Search for the cell housing the specified text and yield its (X, Y) center coordinate. 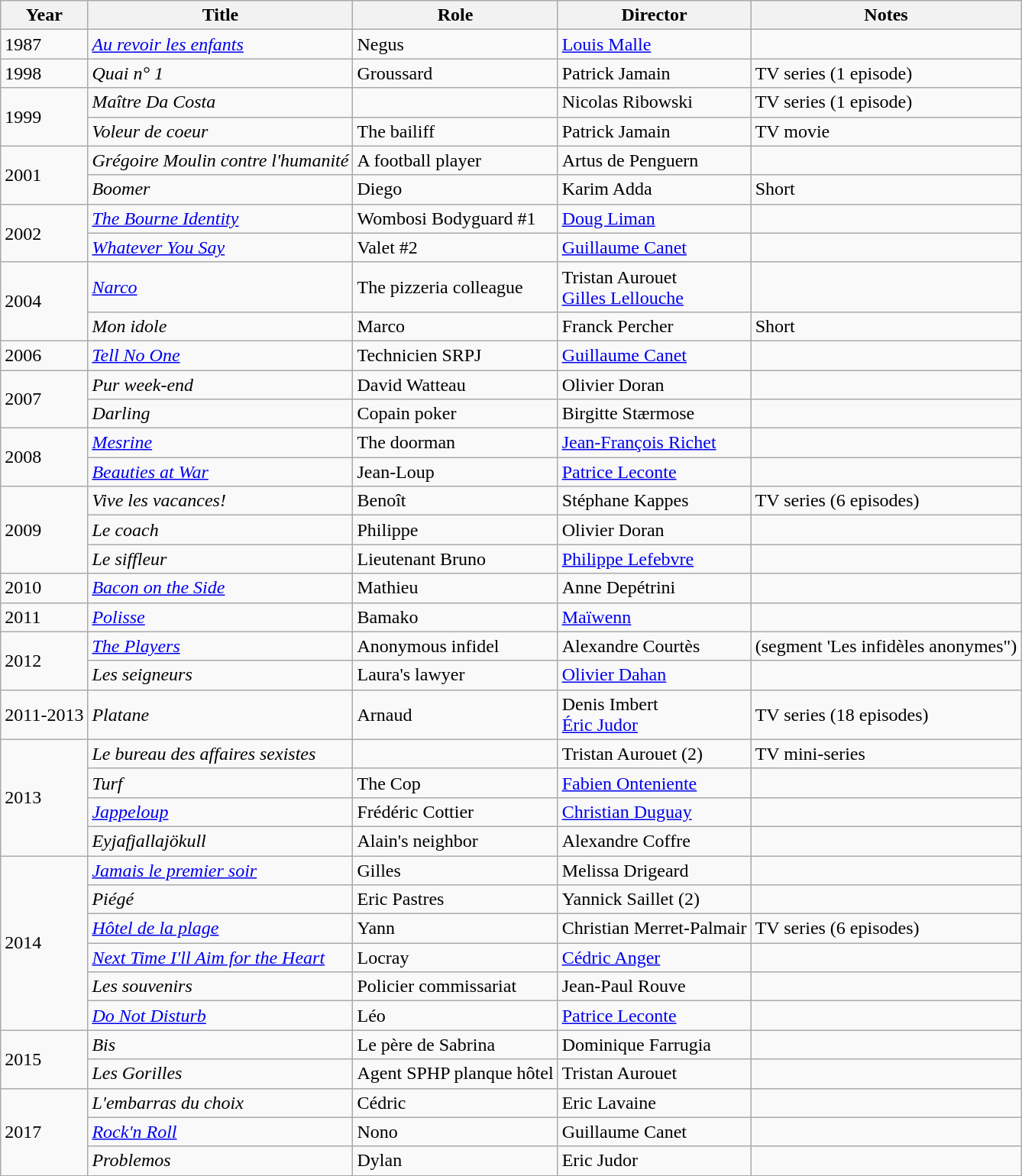
Voleur de coeur (220, 131)
Nicolas Ribowski (654, 102)
2001 (44, 175)
Eric Judor (654, 1161)
Anonymous infidel (455, 646)
Le coach (220, 530)
Bis (220, 1045)
The doorman (455, 443)
2007 (44, 399)
Fabien Onteniente (654, 783)
Eyjafjallajökull (220, 841)
2011 (44, 617)
2013 (44, 797)
Les Gorilles (220, 1074)
Les souvenirs (220, 987)
Marco (455, 326)
Alexandre Coffre (654, 841)
2011-2013 (44, 715)
2008 (44, 457)
Au revoir les enfants (220, 44)
Mathieu (455, 588)
Tristan AurouetGilles Lellouche (654, 287)
Eric Pastres (455, 900)
Title (220, 15)
Franck Percher (654, 326)
Denis ImbertÉric Judor (654, 715)
Le siffleur (220, 559)
Locray (455, 958)
Pur week-end (220, 384)
Anne Depétrini (654, 588)
Lieutenant Bruno (455, 559)
Arnaud (455, 715)
2012 (44, 661)
Director (654, 15)
Christian Duguay (654, 812)
2017 (44, 1132)
Yannick Saillet (2) (654, 900)
Narco (220, 287)
The pizzeria colleague (455, 287)
Turf (220, 783)
Problemos (220, 1161)
Diego (455, 189)
The Players (220, 646)
Gilles (455, 870)
Alain's neighbor (455, 841)
Platane (220, 715)
The Bourne Identity (220, 218)
2010 (44, 588)
Eric Lavaine (654, 1103)
2004 (44, 301)
Dominique Farrugia (654, 1045)
Role (455, 15)
Piégé (220, 900)
Polisse (220, 617)
L'embarras du choix (220, 1103)
Alexandre Courtès (654, 646)
Cédric Anger (654, 958)
Philippe Lefebvre (654, 559)
Rock'n Roll (220, 1132)
1998 (44, 73)
Technicien SRPJ (455, 355)
Jean-Loup (455, 472)
Jamais le premier soir (220, 870)
Le père de Sabrina (455, 1045)
Mesrine (220, 443)
Maître Da Costa (220, 102)
Birgitte Stærmose (654, 414)
Copain poker (455, 414)
Melissa Drigeard (654, 870)
1987 (44, 44)
Boomer (220, 189)
Doug Liman (654, 218)
The bailiff (455, 131)
Maïwenn (654, 617)
Do Not Disturb (220, 1016)
A football player (455, 160)
Wombosi Bodyguard #1 (455, 218)
Bamako (455, 617)
Jappeloup (220, 812)
2002 (44, 233)
Cédric (455, 1103)
Léo (455, 1016)
Stéphane Kappes (654, 501)
Negus (455, 44)
2009 (44, 530)
2015 (44, 1059)
David Watteau (455, 384)
Agent SPHP planque hôtel (455, 1074)
TV mini-series (886, 754)
Dylan (455, 1161)
Beauties at War (220, 472)
2014 (44, 942)
Year (44, 15)
Jean-Paul Rouve (654, 987)
Karim Adda (654, 189)
Benoît (455, 501)
Louis Malle (654, 44)
Yann (455, 929)
Laura's lawyer (455, 675)
The Cop (455, 783)
Tristan Aurouet (2) (654, 754)
Le bureau des affaires sexistes (220, 754)
Vive les vacances! (220, 501)
Valet #2 (455, 247)
Grégoire Moulin contre l'humanité (220, 160)
Philippe (455, 530)
Artus de Penguern (654, 160)
1999 (44, 117)
TV series (18 episodes) (886, 715)
Les seigneurs (220, 675)
Nono (455, 1132)
(segment 'Les infidèles anonymes") (886, 646)
Next Time I'll Aim for the Heart (220, 958)
Hôtel de la plage (220, 929)
Quai n° 1 (220, 73)
TV movie (886, 131)
Tell No One (220, 355)
Darling (220, 414)
Christian Merret-Palmair (654, 929)
Notes (886, 15)
2006 (44, 355)
Policier commissariat (455, 987)
Jean-François Richet (654, 443)
Groussard (455, 73)
Bacon on the Side (220, 588)
Frédéric Cottier (455, 812)
Tristan Aurouet (654, 1074)
Mon idole (220, 326)
Olivier Dahan (654, 675)
Whatever You Say (220, 247)
